Output the (x, y) coordinate of the center of the cell containing the given text.  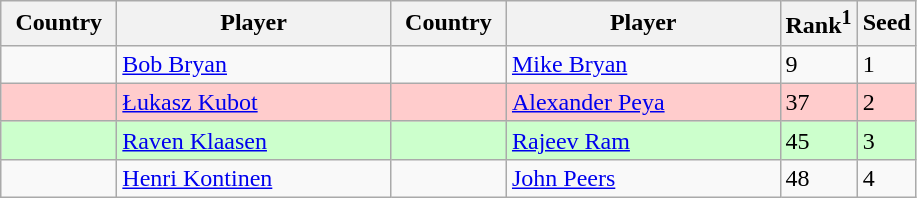
Raven Klaasen (254, 140)
48 (818, 178)
Bob Bryan (254, 64)
Seed (886, 24)
9 (818, 64)
Mike Bryan (643, 64)
2 (886, 102)
4 (886, 178)
Alexander Peya (643, 102)
Łukasz Kubot (254, 102)
1 (886, 64)
37 (818, 102)
Rajeev Ram (643, 140)
Henri Kontinen (254, 178)
45 (818, 140)
3 (886, 140)
John Peers (643, 178)
Rank1 (818, 24)
